Provide the (x, y) coordinate of the cell's center where the given text is located.  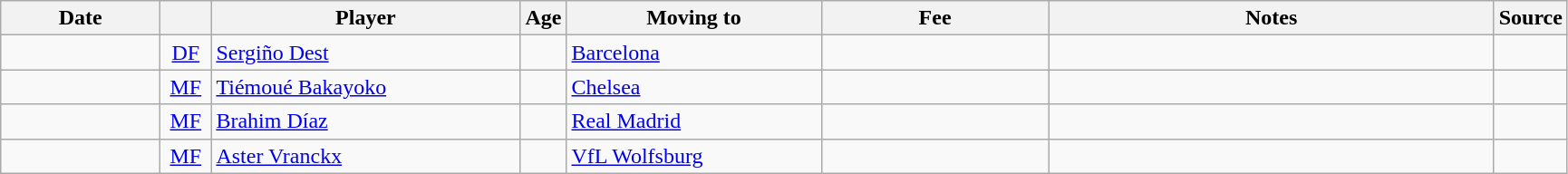
Player (366, 18)
Tiémoué Bakayoko (366, 87)
Chelsea (694, 87)
Fee (935, 18)
Date (81, 18)
Age (544, 18)
VfL Wolfsburg (694, 156)
Barcelona (694, 53)
Notes (1271, 18)
Brahim Díaz (366, 121)
Real Madrid (694, 121)
Sergiño Dest (366, 53)
Source (1530, 18)
Moving to (694, 18)
DF (186, 53)
Aster Vranckx (366, 156)
